Provide the [X, Y] coordinate of the cell's center where the given text is located.  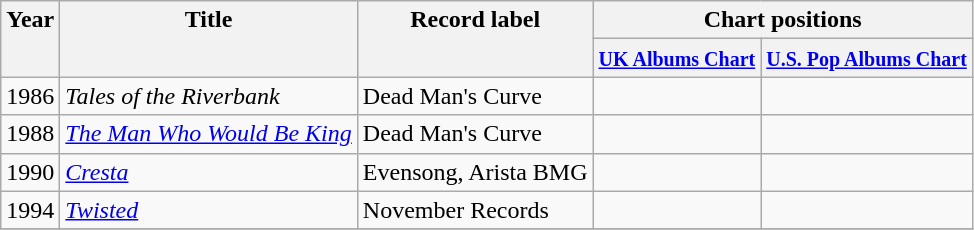
Chart positions [782, 20]
U.S. Pop Albums Chart [867, 58]
Twisted [208, 210]
The Man Who Would Be King [208, 134]
Evensong, Arista BMG [475, 172]
1988 [30, 134]
1994 [30, 210]
Record label [475, 39]
UK Albums Chart [677, 58]
Title [208, 39]
1986 [30, 96]
Cresta [208, 172]
Tales of the Riverbank [208, 96]
Year [30, 39]
1990 [30, 172]
November Records [475, 210]
